Output the [X, Y] coordinate of the center of the cell containing the given text.  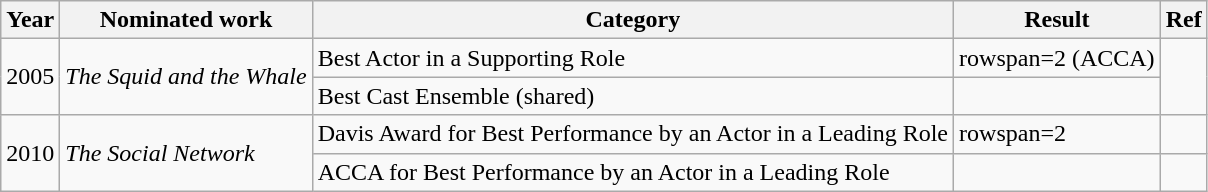
The Social Network [186, 153]
The Squid and the Whale [186, 77]
Best Cast Ensemble (shared) [632, 96]
Ref [1184, 20]
Year [30, 20]
Category [632, 20]
Best Actor in a Supporting Role [632, 58]
ACCA for Best Performance by an Actor in a Leading Role [632, 172]
Davis Award for Best Performance by an Actor in a Leading Role [632, 134]
rowspan=2 (ACCA) [1058, 58]
Nominated work [186, 20]
2005 [30, 77]
2010 [30, 153]
Result [1058, 20]
rowspan=2 [1058, 134]
